Capture the cell that displays the provided text and extract its (x, y) central coordinate. 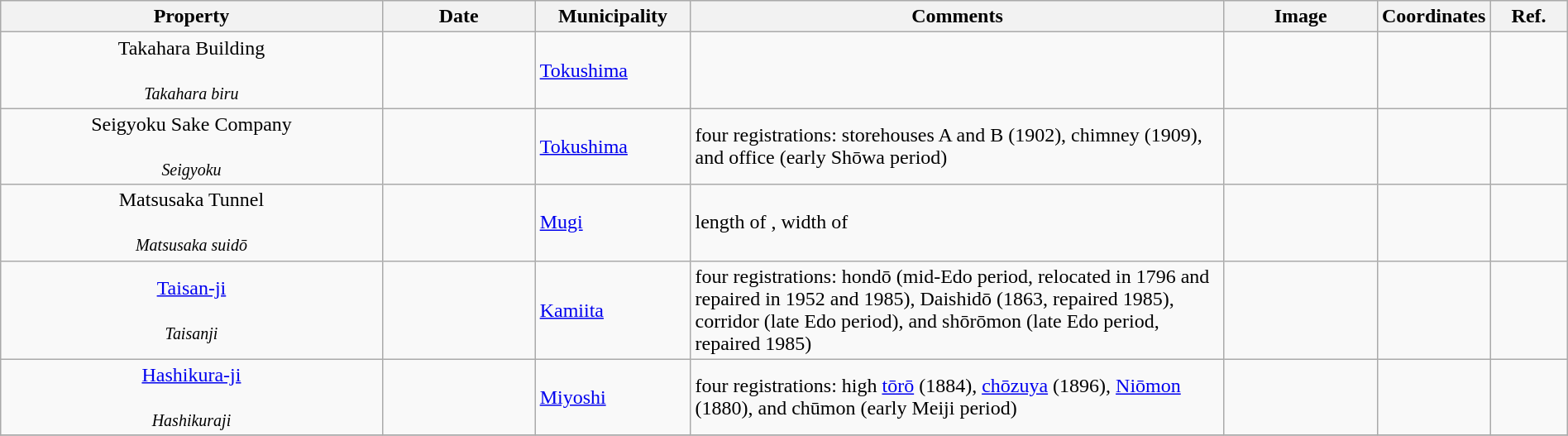
Miyoshi (613, 397)
Coordinates (1433, 17)
Ref. (1528, 17)
Seigyoku Sake CompanySeigyoku (192, 146)
Matsusaka TunnelMatsusaka suidō (192, 223)
Date (458, 17)
Mugi (613, 223)
Image (1301, 17)
four registrations: storehouses A and B (1902), chimney (1909), and office (early Shōwa period) (958, 146)
Property (192, 17)
length of , width of (958, 223)
Hashikura-jiHashikuraji (192, 397)
Takahara BuildingTakahara biru (192, 70)
Kamiita (613, 309)
four registrations: high tōrō (1884), chōzuya (1896), Niōmon (1880), and chūmon (early Meiji period) (958, 397)
Municipality (613, 17)
Taisan-jiTaisanji (192, 309)
Comments (958, 17)
